Extract the [x, y] coordinate from the center of the cell holding the provided text.  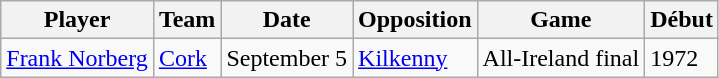
September 5 [287, 58]
Début [682, 20]
Cork [187, 58]
Player [78, 20]
Team [187, 20]
Kilkenny [415, 58]
1972 [682, 58]
Game [561, 20]
Opposition [415, 20]
Frank Norberg [78, 58]
Date [287, 20]
All-Ireland final [561, 58]
